Pinpoint the cell where the given text exists, returning its (x, y) midpoint coordinate. 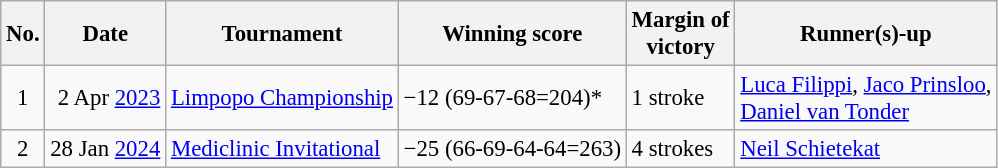
Mediclinic Invitational (282, 149)
4 strokes (680, 149)
Runner(s)-up (866, 34)
1 (23, 98)
Luca Filippi, Jaco Prinsloo, Daniel van Tonder (866, 98)
−12 (69-67-68=204)* (512, 98)
Margin ofvictory (680, 34)
2 Apr 2023 (106, 98)
2 (23, 149)
1 stroke (680, 98)
Tournament (282, 34)
Limpopo Championship (282, 98)
−25 (66-69-64-64=263) (512, 149)
Neil Schietekat (866, 149)
Date (106, 34)
Winning score (512, 34)
28 Jan 2024 (106, 149)
No. (23, 34)
